Provide the (x, y) coordinate of the cell's center where the given text is located.  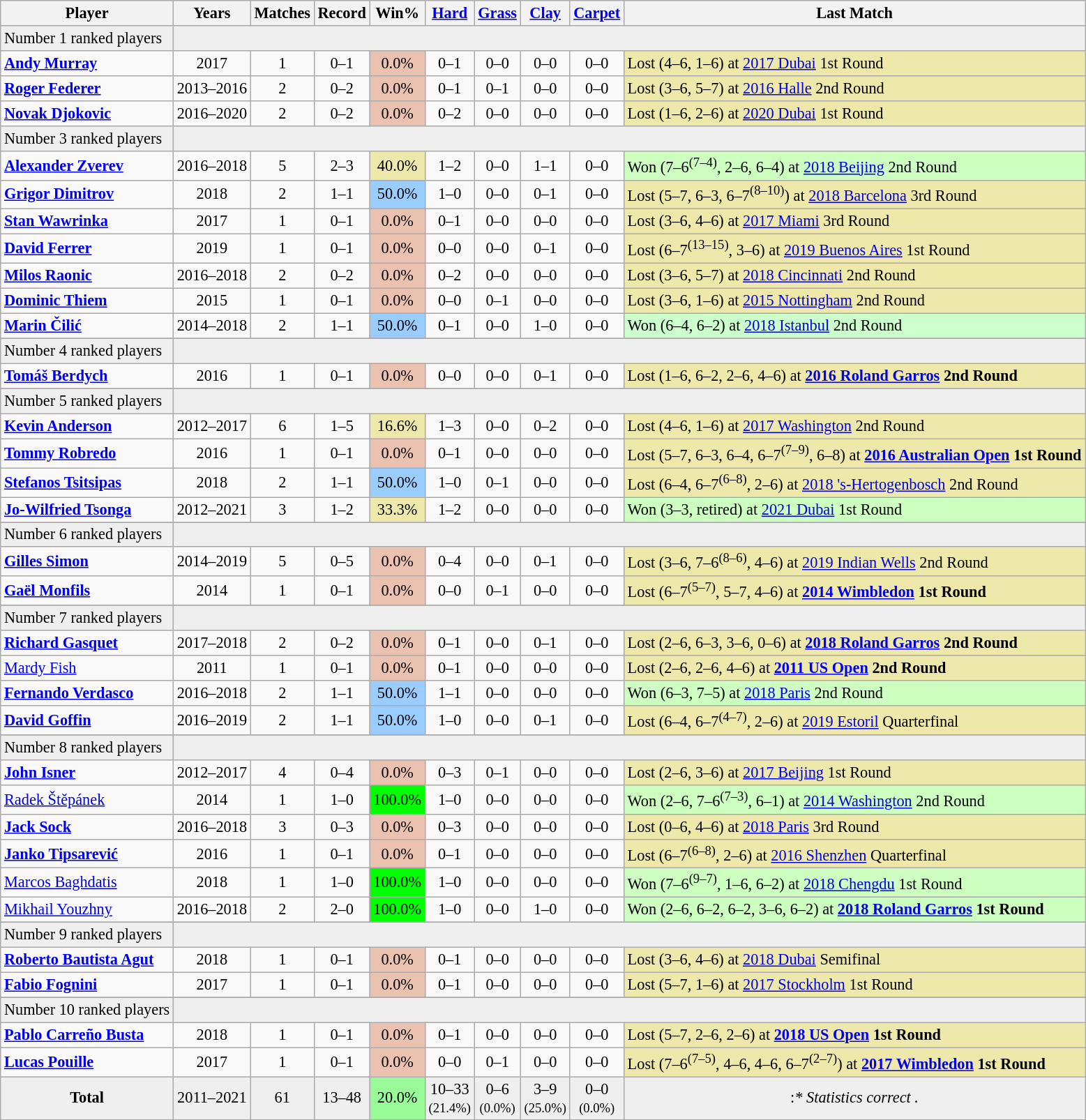
2011 (212, 668)
Lost (5–7, 2–6, 2–6) at 2018 US Open 1st Round (854, 1035)
Roberto Bautista Agut (87, 960)
Last Match (854, 13)
Lost (2–6, 6–3, 3–6, 0–6) at 2018 Roland Garros 2nd Round (854, 643)
Won (7–6(7–4), 2–6, 6–4) at 2018 Beijing 2nd Round (854, 165)
Lost (1–6, 2–6) at 2020 Dubai 1st Round (854, 113)
Lost (6–4, 6–7(4–7), 2–6) at 2019 Estoril Quarterfinal (854, 720)
Lost (6–7(5–7), 5–7, 4–6) at 2014 Wimbledon 1st Round (854, 591)
Record (342, 13)
Milos Raonic (87, 275)
Number 4 ranked players (87, 351)
Andy Murray (87, 63)
13–48 (342, 1098)
10–33 (21.4%) (449, 1098)
Won (3–3, retired) at 2021 Dubai 1st Round (854, 509)
40.0% (398, 165)
Lost (7–6(7–5), 4–6, 4–6, 6–7(2–7)) at 2017 Wimbledon 1st Round (854, 1062)
2–3 (342, 165)
Lost (4–6, 1–6) at 2017 Dubai 1st Round (854, 63)
Mardy Fish (87, 668)
Mikhail Youzhny (87, 910)
4 (282, 772)
Years (212, 13)
Hard (449, 13)
Number 10 ranked players (87, 1010)
Tomáš Berdych (87, 376)
2–0 (342, 910)
Marcos Baghdatis (87, 883)
Gilles Simon (87, 561)
Grigor Dimitrov (87, 195)
1–3 (449, 426)
Lost (4–6, 1–6) at 2017 Washington 2nd Round (854, 426)
Carpet (597, 13)
Won (7–6(9–7), 1–6, 6–2) at 2018 Chengdu 1st Round (854, 883)
61 (282, 1098)
Clay (545, 13)
2017–2018 (212, 643)
16.6% (398, 426)
Lost (5–7, 6–3, 6–7(8–10)) at 2018 Barcelona 3rd Round (854, 195)
Lost (5–7, 1–6) at 2017 Stockholm 1st Round (854, 985)
Won (2–6, 6–2, 6–2, 3–6, 6–2) at 2018 Roland Garros 1st Round (854, 910)
Janko Tipsarević (87, 854)
2011–2021 (212, 1098)
Lost (3–6, 4–6) at 2018 Dubai Semifinal (854, 960)
Tommy Robredo (87, 453)
2014–2018 (212, 326)
Roger Federer (87, 88)
Lost (6–7(6–8), 2–6) at 2016 Shenzhen Quarterfinal (854, 854)
Lost (2–6, 3–6) at 2017 Beijing 1st Round (854, 772)
Gaël Monfils (87, 591)
Alexander Zverev (87, 165)
Fabio Fognini (87, 985)
2016–2019 (212, 720)
2012–2021 (212, 509)
Lost (2–6, 2–6, 4–6) at 2011 US Open 2nd Round (854, 668)
Lost (5–7, 6–3, 6–4, 6–7(7–9), 6–8) at 2016 Australian Open 1st Round (854, 453)
0–0 (0.0%) (597, 1098)
David Ferrer (87, 249)
Lost (3–6, 4–6) at 2017 Miami 3rd Round (854, 222)
Won (6–4, 6–2) at 2018 Istanbul 2nd Round (854, 326)
Stefanos Tsitsipas (87, 483)
Jack Sock (87, 826)
:* Statistics correct . (854, 1098)
Win% (398, 13)
Stan Wawrinka (87, 222)
Number 7 ranked players (87, 618)
Lost (3–6, 5–7) at 2018 Cincinnati 2nd Round (854, 275)
Radek Štěpánek (87, 799)
Matches (282, 13)
Novak Djokovic (87, 113)
0–5 (342, 561)
Number 3 ranked players (87, 138)
Lost (0–6, 4–6) at 2018 Paris 3rd Round (854, 826)
0–6 (0.0%) (497, 1098)
Fernando Verdasco (87, 693)
Lucas Pouille (87, 1062)
2013–2016 (212, 88)
Lost (1–6, 6–2, 2–6, 4–6) at 2016 Roland Garros 2nd Round (854, 376)
Lost (3–6, 7–6(8–6), 4–6) at 2019 Indian Wells 2nd Round (854, 561)
6 (282, 426)
2016–2020 (212, 113)
Won (2–6, 7–6(7–3), 6–1) at 2014 Washington 2nd Round (854, 799)
David Goffin (87, 720)
Lost (6–4, 6–7(6–8), 2–6) at 2018 's-Hertogenbosch 2nd Round (854, 483)
Lost (3–6, 1–6) at 2015 Nottingham 2nd Round (854, 301)
Lost (6–7(13–15), 3–6) at 2019 Buenos Aires 1st Round (854, 249)
1–5 (342, 426)
Lost (3–6, 5–7) at 2016 Halle 2nd Round (854, 88)
Jo-Wilfried Tsonga (87, 509)
Number 1 ranked players (87, 38)
2014–2019 (212, 561)
Pablo Carreño Busta (87, 1035)
20.0% (398, 1098)
Dominic Thiem (87, 301)
Richard Gasquet (87, 643)
3–9 (25.0%) (545, 1098)
Number 8 ranked players (87, 747)
2015 (212, 301)
Won (6–3, 7–5) at 2018 Paris 2nd Round (854, 693)
33.3% (398, 509)
Number 9 ranked players (87, 935)
Number 5 ranked players (87, 401)
Player (87, 13)
Total (87, 1098)
Kevin Anderson (87, 426)
Marin Čilić (87, 326)
2019 (212, 249)
John Isner (87, 772)
Number 6 ranked players (87, 534)
Grass (497, 13)
